Output the [X, Y] coordinate of the center of the cell containing the given text.  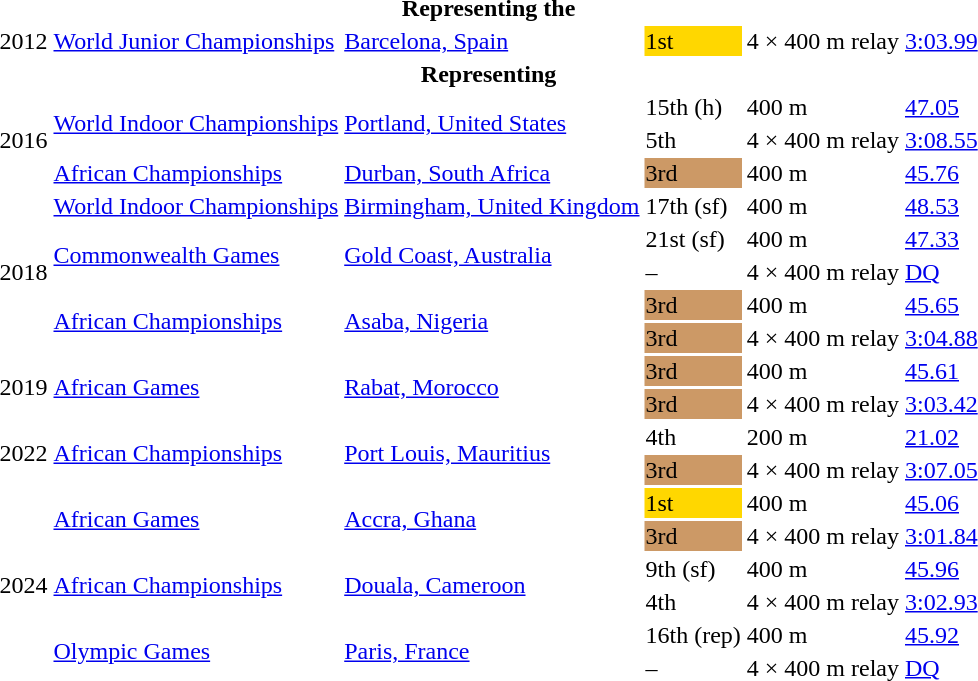
Asaba, Nigeria [492, 322]
World Junior Championships [196, 41]
Portland, United States [492, 124]
17th (sf) [693, 206]
Birmingham, United Kingdom [492, 206]
Durban, South Africa [492, 173]
15th (h) [693, 107]
21st (sf) [693, 239]
– [693, 272]
Barcelona, Spain [492, 41]
Commonwealth Games [196, 256]
16th (rep) [693, 635]
Gold Coast, Australia [492, 256]
Rabat, Morocco [492, 388]
Douala, Cameroon [492, 586]
Accra, Ghana [492, 520]
200 m [822, 437]
5th [693, 140]
9th (sf) [693, 569]
Port Louis, Mauritius [492, 454]
